Locate the cell with the specified text and output its (x, y) center coordinate. 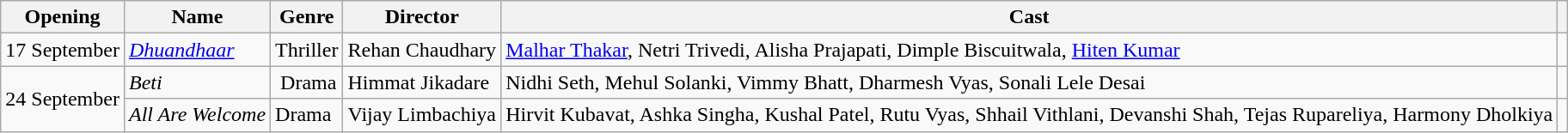
Malhar Thakar, Netri Trivedi, Alisha Prajapati, Dimple Biscuitwala, Hiten Kumar (1030, 50)
Beti (197, 82)
Director (422, 17)
Vijay Limbachiya (422, 115)
Dhuandhaar (197, 50)
24 September (63, 99)
Thriller (307, 50)
17 September (63, 50)
Hirvit Kubavat, Ashka Singha, Kushal Patel, Rutu Vyas, Shhail Vithlani, Devanshi Shah, Tejas Rupareliya, Harmony Dholkiya (1030, 115)
Rehan Chaudhary (422, 50)
Genre (307, 17)
Cast (1030, 17)
Himmat Jikadare (422, 82)
Nidhi Seth, Mehul Solanki, Vimmy Bhatt, Dharmesh Vyas, Sonali Lele Desai (1030, 82)
Name (197, 17)
All Are Welcome (197, 115)
Opening (63, 17)
